Identify which cell holds the provided text, then report its [x, y] central coordinate. 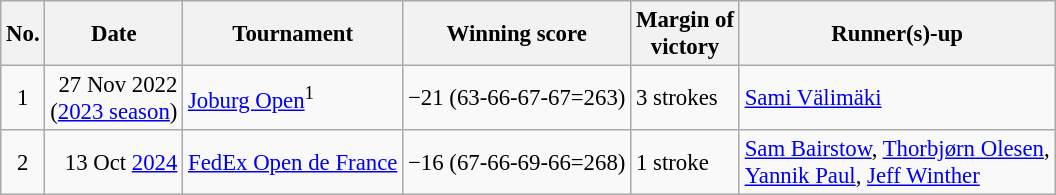
Runner(s)-up [897, 34]
2 [23, 162]
13 Oct 2024 [114, 162]
No. [23, 34]
Tournament [293, 34]
3 strokes [686, 98]
Date [114, 34]
Margin ofvictory [686, 34]
−16 (67-66-69-66=268) [517, 162]
FedEx Open de France [293, 162]
Joburg Open1 [293, 98]
Sami Välimäki [897, 98]
Sam Bairstow, Thorbjørn Olesen, Yannik Paul, Jeff Winther [897, 162]
1 stroke [686, 162]
27 Nov 2022(2023 season) [114, 98]
Winning score [517, 34]
−21 (63-66-67-67=263) [517, 98]
1 [23, 98]
